Find where the given text appears and provide that cell's center as [x, y] coordinate. 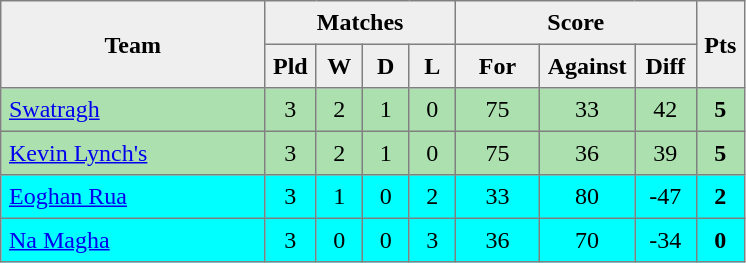
39 [666, 153]
D [385, 66]
For [497, 66]
80 [586, 197]
Score [576, 23]
-47 [666, 197]
70 [586, 240]
Swatragh [133, 110]
L [432, 66]
42 [666, 110]
Matches [360, 23]
Against [586, 66]
Na Magha [133, 240]
Eoghan Rua [133, 197]
W [339, 66]
Pts [720, 44]
Team [133, 44]
-34 [666, 240]
Kevin Lynch's [133, 153]
Diff [666, 66]
Pld [290, 66]
